Output the (x, y) coordinate of the center of the cell containing the given text.  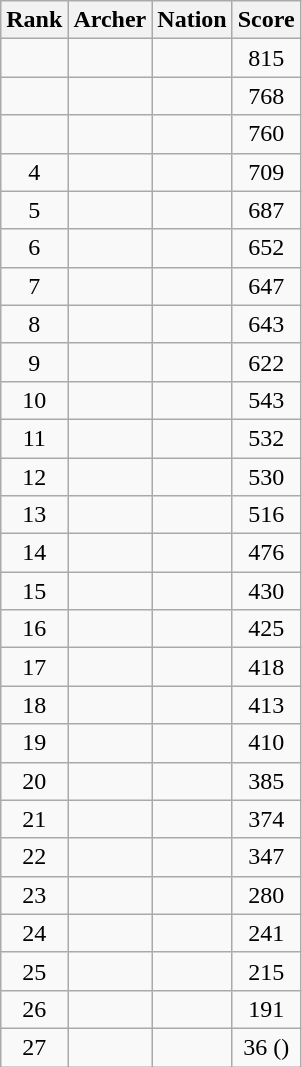
13 (34, 515)
36 () (266, 1047)
516 (266, 515)
622 (266, 362)
26 (34, 1009)
4 (34, 172)
532 (266, 438)
27 (34, 1047)
413 (266, 705)
425 (266, 629)
430 (266, 591)
15 (34, 591)
476 (266, 553)
12 (34, 477)
815 (266, 58)
543 (266, 400)
14 (34, 553)
21 (34, 819)
11 (34, 438)
25 (34, 971)
Archer (110, 20)
530 (266, 477)
18 (34, 705)
23 (34, 895)
374 (266, 819)
647 (266, 286)
17 (34, 667)
9 (34, 362)
19 (34, 743)
347 (266, 857)
418 (266, 667)
191 (266, 1009)
215 (266, 971)
709 (266, 172)
652 (266, 248)
16 (34, 629)
24 (34, 933)
7 (34, 286)
Nation (192, 20)
Score (266, 20)
5 (34, 210)
20 (34, 781)
6 (34, 248)
760 (266, 134)
687 (266, 210)
768 (266, 96)
241 (266, 933)
385 (266, 781)
410 (266, 743)
22 (34, 857)
10 (34, 400)
8 (34, 324)
Rank (34, 20)
643 (266, 324)
280 (266, 895)
